Provide the (x, y) coordinate of the cell's center where the given text is located.  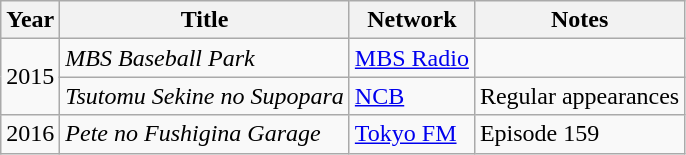
2016 (30, 134)
Notes (579, 20)
Tokyo FM (412, 134)
MBS Radio (412, 58)
Episode 159 (579, 134)
Pete no Fushigina Garage (205, 134)
2015 (30, 77)
MBS Baseball Park (205, 58)
Network (412, 20)
Year (30, 20)
Tsutomu Sekine no Supopara (205, 96)
NCB (412, 96)
Regular appearances (579, 96)
Title (205, 20)
